Extract the (X, Y) coordinate from the center of the cell holding the provided text.  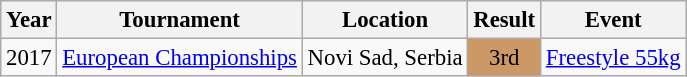
Freestyle 55kg (612, 58)
Location (385, 20)
Year (29, 20)
Event (612, 20)
2017 (29, 58)
European Championships (180, 58)
Result (504, 20)
Novi Sad, Serbia (385, 58)
Tournament (180, 20)
3rd (504, 58)
